Find where the given text appears and provide that cell's center as (X, Y) coordinate. 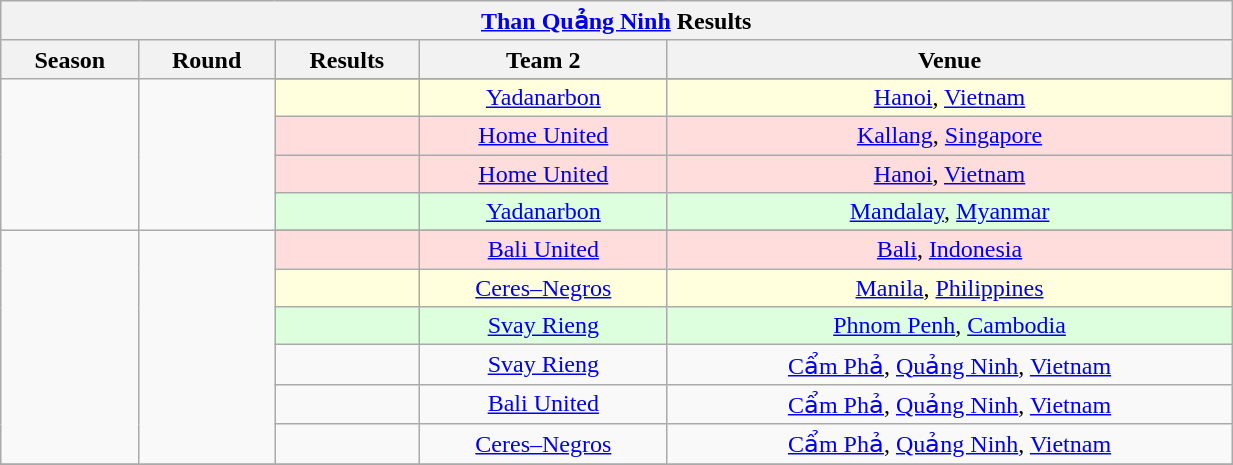
Season (70, 59)
Manila, Philippines (949, 288)
Bali, Indonesia (949, 250)
Mandalay, Myanmar (949, 212)
Team 2 (543, 59)
Round (207, 59)
Results (348, 59)
Venue (949, 59)
Than Quảng Ninh Results (616, 21)
Kallang, Singapore (949, 135)
Phnom Penh, Cambodia (949, 326)
